Output the (x, y) coordinate of the center of the cell containing the given text.  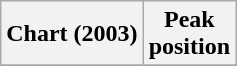
Peakposition (189, 34)
Chart (2003) (72, 34)
